Extract the (X, Y) coordinate from the center of the cell holding the provided text.  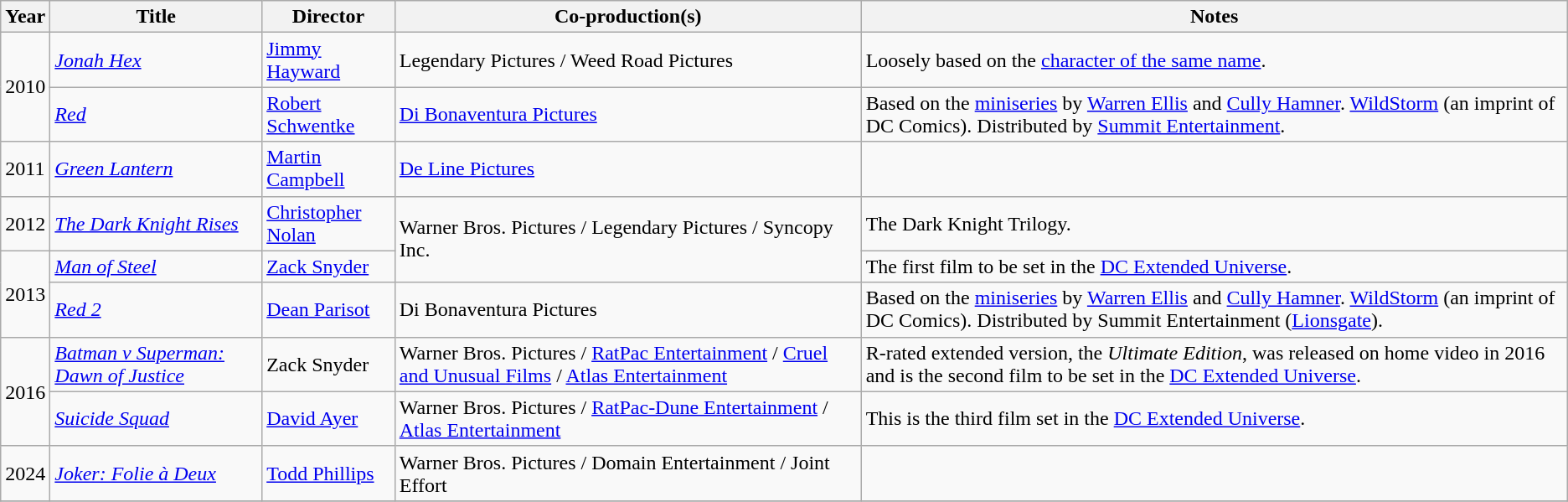
Man of Steel (156, 267)
Jimmy Hayward (328, 60)
Director (328, 17)
Based on the miniseries by Warren Ellis and Cully Hamner. WildStorm (an imprint of DC Comics). Distributed by Summit Entertainment (Lionsgate). (1215, 310)
Joker: Folie à Deux (156, 473)
2011 (25, 169)
2024 (25, 473)
Martin Campbell (328, 169)
2012 (25, 223)
Christopher Nolan (328, 223)
Todd Phillips (328, 473)
Title (156, 17)
Based on the miniseries by Warren Ellis and Cully Hamner. WildStorm (an imprint of DC Comics). Distributed by Summit Entertainment. (1215, 114)
Dean Parisot (328, 310)
Robert Schwentke (328, 114)
Suicide Squad (156, 419)
Batman v Superman: Dawn of Justice (156, 364)
Green Lantern (156, 169)
R-rated extended version, the Ultimate Edition, was released on home video in 2016 and is the second film to be set in the DC Extended Universe. (1215, 364)
Legendary Pictures / Weed Road Pictures (628, 60)
Loosely based on the character of the same name. (1215, 60)
David Ayer (328, 419)
The Dark Knight Rises (156, 223)
2010 (25, 87)
Red 2 (156, 310)
Notes (1215, 17)
Jonah Hex (156, 60)
The Dark Knight Trilogy. (1215, 223)
2013 (25, 293)
This is the third film set in the DC Extended Universe. (1215, 419)
Red (156, 114)
De Line Pictures (628, 169)
Year (25, 17)
The first film to be set in the DC Extended Universe. (1215, 267)
Warner Bros. Pictures / RatPac Entertainment / Cruel and Unusual Films / Atlas Entertainment (628, 364)
Warner Bros. Pictures / RatPac-Dune Entertainment / Atlas Entertainment (628, 419)
Warner Bros. Pictures / Domain Entertainment / Joint Effort (628, 473)
Warner Bros. Pictures / Legendary Pictures / Syncopy Inc. (628, 240)
2016 (25, 391)
Co-production(s) (628, 17)
